Capture the cell that displays the provided text and extract its (X, Y) central coordinate. 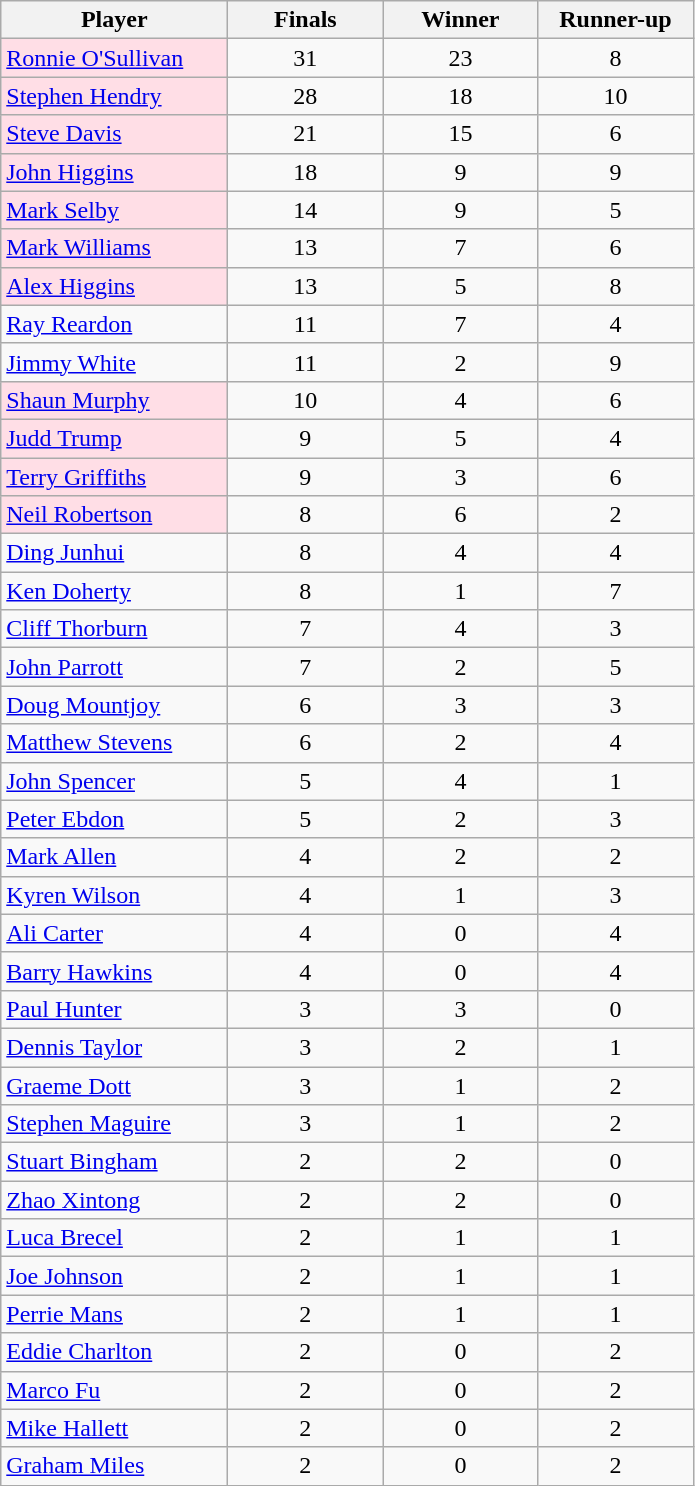
Matthew Stevens (114, 743)
Barry Hawkins (114, 971)
Terry Griffiths (114, 477)
21 (306, 134)
Jimmy White (114, 362)
Ronnie O'Sullivan (114, 58)
Runner-up (616, 20)
John Higgins (114, 172)
Stephen Hendry (114, 96)
Judd Trump (114, 438)
Zhao Xintong (114, 1200)
Mike Hallett (114, 1428)
Finals (306, 20)
Luca Brecel (114, 1238)
Winner (460, 20)
Kyren Wilson (114, 895)
Marco Fu (114, 1390)
Shaun Murphy (114, 400)
Mark Selby (114, 210)
Stephen Maguire (114, 1124)
Ray Reardon (114, 324)
Perrie Mans (114, 1314)
Joe Johnson (114, 1276)
31 (306, 58)
John Parrott (114, 667)
Ali Carter (114, 933)
28 (306, 96)
15 (460, 134)
Ding Junhui (114, 553)
Graeme Dott (114, 1085)
Mark Allen (114, 857)
23 (460, 58)
Doug Mountjoy (114, 705)
Paul Hunter (114, 1009)
John Spencer (114, 781)
14 (306, 210)
Stuart Bingham (114, 1162)
Dennis Taylor (114, 1047)
Player (114, 20)
Neil Robertson (114, 515)
Mark Williams (114, 248)
Eddie Charlton (114, 1352)
Cliff Thorburn (114, 629)
Graham Miles (114, 1466)
Peter Ebdon (114, 819)
Steve Davis (114, 134)
Ken Doherty (114, 591)
Alex Higgins (114, 286)
